Extract the (x, y) coordinate from the center of the cell holding the provided text.  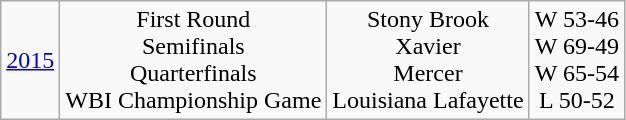
Stony BrookXavierMercerLouisiana Lafayette (428, 60)
W 53-46W 69-49W 65-54L 50-52 (576, 60)
2015 (30, 60)
First RoundSemifinalsQuarterfinalsWBI Championship Game (194, 60)
